Capture the cell that displays the provided text and extract its (x, y) central coordinate. 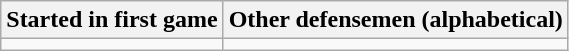
Started in first game (112, 20)
Other defensemen (alphabetical) (396, 20)
